From the cell containing the given text, extract its center point as (x, y) coordinate. 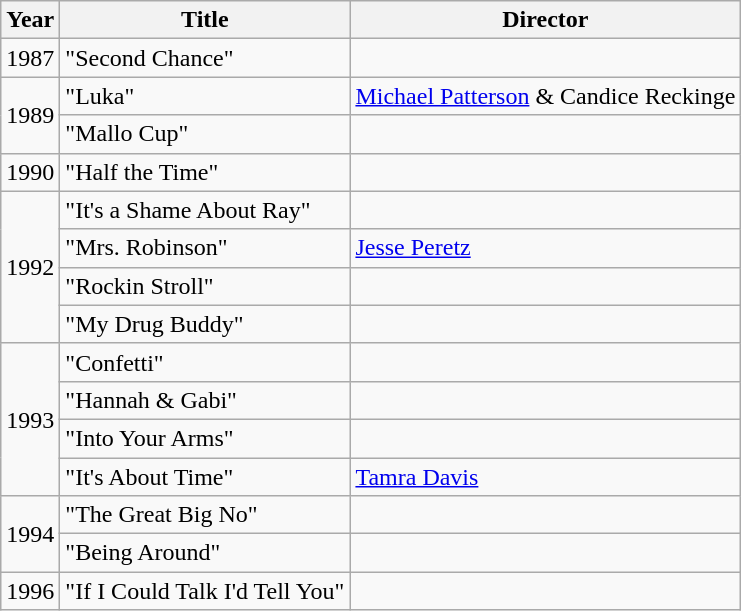
1989 (30, 115)
"The Great Big No" (205, 515)
1996 (30, 591)
1992 (30, 267)
Tamra Davis (546, 477)
"Into Your Arms" (205, 438)
"Luka" (205, 96)
"Rockin Stroll" (205, 286)
Michael Patterson & Candice Reckinge (546, 96)
Title (205, 20)
"Hannah & Gabi" (205, 400)
"Being Around" (205, 553)
Year (30, 20)
"My Drug Buddy" (205, 324)
"Mallo Cup" (205, 134)
"If I Could Talk I'd Tell You" (205, 591)
1990 (30, 172)
1993 (30, 419)
1987 (30, 58)
"It's a Shame About Ray" (205, 210)
Director (546, 20)
"It's About Time" (205, 477)
1994 (30, 534)
"Half the Time" (205, 172)
Jesse Peretz (546, 248)
"Second Chance" (205, 58)
"Confetti" (205, 362)
"Mrs. Robinson" (205, 248)
